Pinpoint the cell where the given text exists, returning its [x, y] midpoint coordinate. 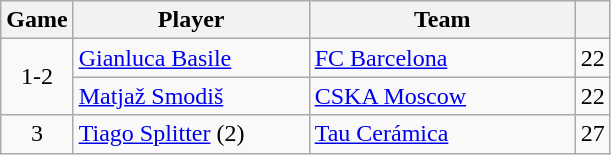
Matjaž Smodiš [191, 96]
3 [37, 134]
Team [442, 20]
CSKA Moscow [442, 96]
Tiago Splitter (2) [191, 134]
27 [592, 134]
Game [37, 20]
Tau Cerámica [442, 134]
FC Barcelona [442, 58]
1-2 [37, 77]
Player [191, 20]
Gianluca Basile [191, 58]
